From the cell containing the given text, extract its center point as [X, Y] coordinate. 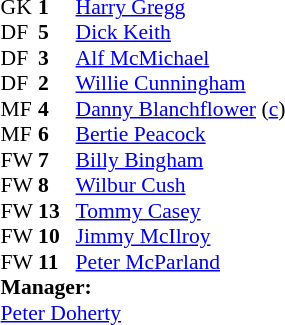
10 [57, 237]
11 [57, 262]
2 [57, 83]
4 [57, 109]
6 [57, 135]
7 [57, 160]
5 [57, 33]
3 [57, 58]
8 [57, 185]
13 [57, 211]
